Detect which cell encompasses the target text, then output its [x, y] center coordinate. 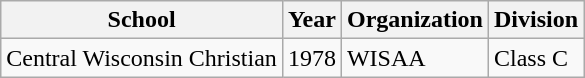
WISAA [414, 58]
Organization [414, 20]
Central Wisconsin Christian [142, 58]
Class C [536, 58]
1978 [312, 58]
Year [312, 20]
Division [536, 20]
School [142, 20]
